Extract the (X, Y) coordinate from the center of the cell holding the provided text.  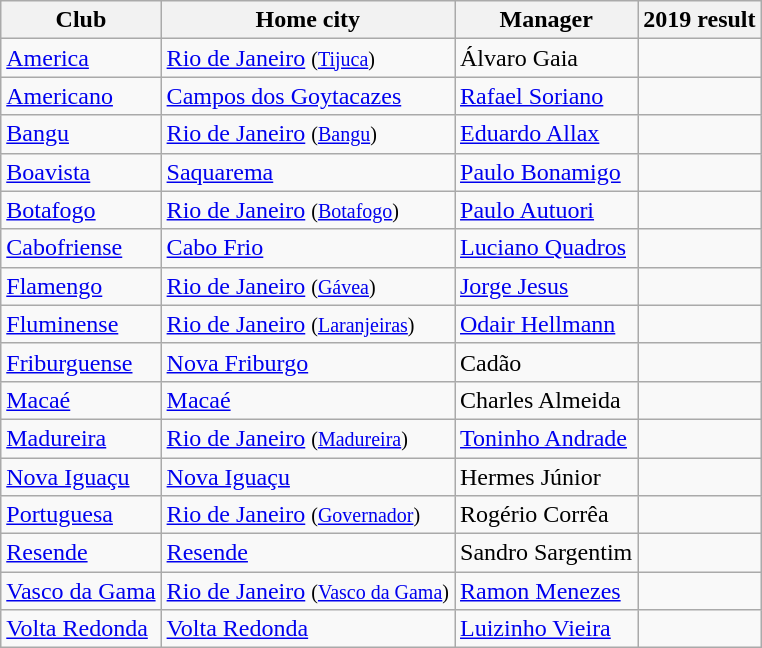
Boavista (81, 172)
Paulo Autuori (546, 210)
Odair Hellmann (546, 324)
2019 result (700, 20)
Friburguense (81, 362)
Rogério Corrêa (546, 515)
Club (81, 20)
Rio de Janeiro (Bangu) (308, 134)
Saquarema (308, 172)
Madureira (81, 438)
Paulo Bonamigo (546, 172)
Rio de Janeiro (Governador) (308, 515)
Jorge Jesus (546, 286)
America (81, 58)
Rio de Janeiro (Botafogo) (308, 210)
Portuguesa (81, 515)
Botafogo (81, 210)
Campos dos Goytacazes (308, 96)
Cabo Frio (308, 248)
Sandro Sargentim (546, 553)
Luizinho Vieira (546, 629)
Cadão (546, 362)
Rio de Janeiro (Tijuca) (308, 58)
Álvaro Gaia (546, 58)
Rio de Janeiro (Vasco da Gama) (308, 591)
Fluminense (81, 324)
Rio de Janeiro (Gávea) (308, 286)
Luciano Quadros (546, 248)
Cabofriense (81, 248)
Ramon Menezes (546, 591)
Rio de Janeiro (Laranjeiras) (308, 324)
Bangu (81, 134)
Eduardo Allax (546, 134)
Americano (81, 96)
Home city (308, 20)
Rio de Janeiro (Madureira) (308, 438)
Vasco da Gama (81, 591)
Manager (546, 20)
Rafael Soriano (546, 96)
Toninho Andrade (546, 438)
Charles Almeida (546, 400)
Flamengo (81, 286)
Hermes Júnior (546, 477)
Nova Friburgo (308, 362)
